Pinpoint the cell where the given text exists, returning its [x, y] midpoint coordinate. 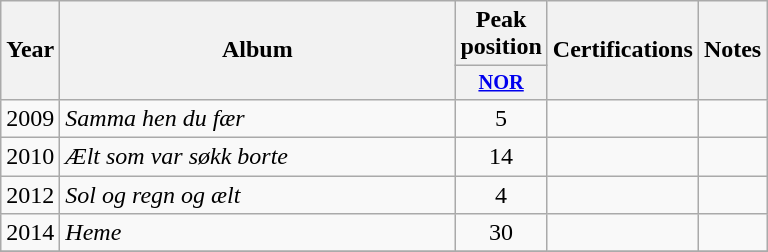
5 [501, 118]
Samma hen du fær [258, 118]
Peak position [501, 34]
30 [501, 233]
4 [501, 195]
Ælt som var søkk borte [258, 157]
2009 [30, 118]
Notes [732, 50]
2012 [30, 195]
Heme [258, 233]
14 [501, 157]
Certifications [622, 50]
Year [30, 50]
2014 [30, 233]
2010 [30, 157]
Sol og regn og ælt [258, 195]
Album [258, 50]
NOR [501, 83]
